Return the [x, y] coordinate for the center point of the cell that contains the specified text.  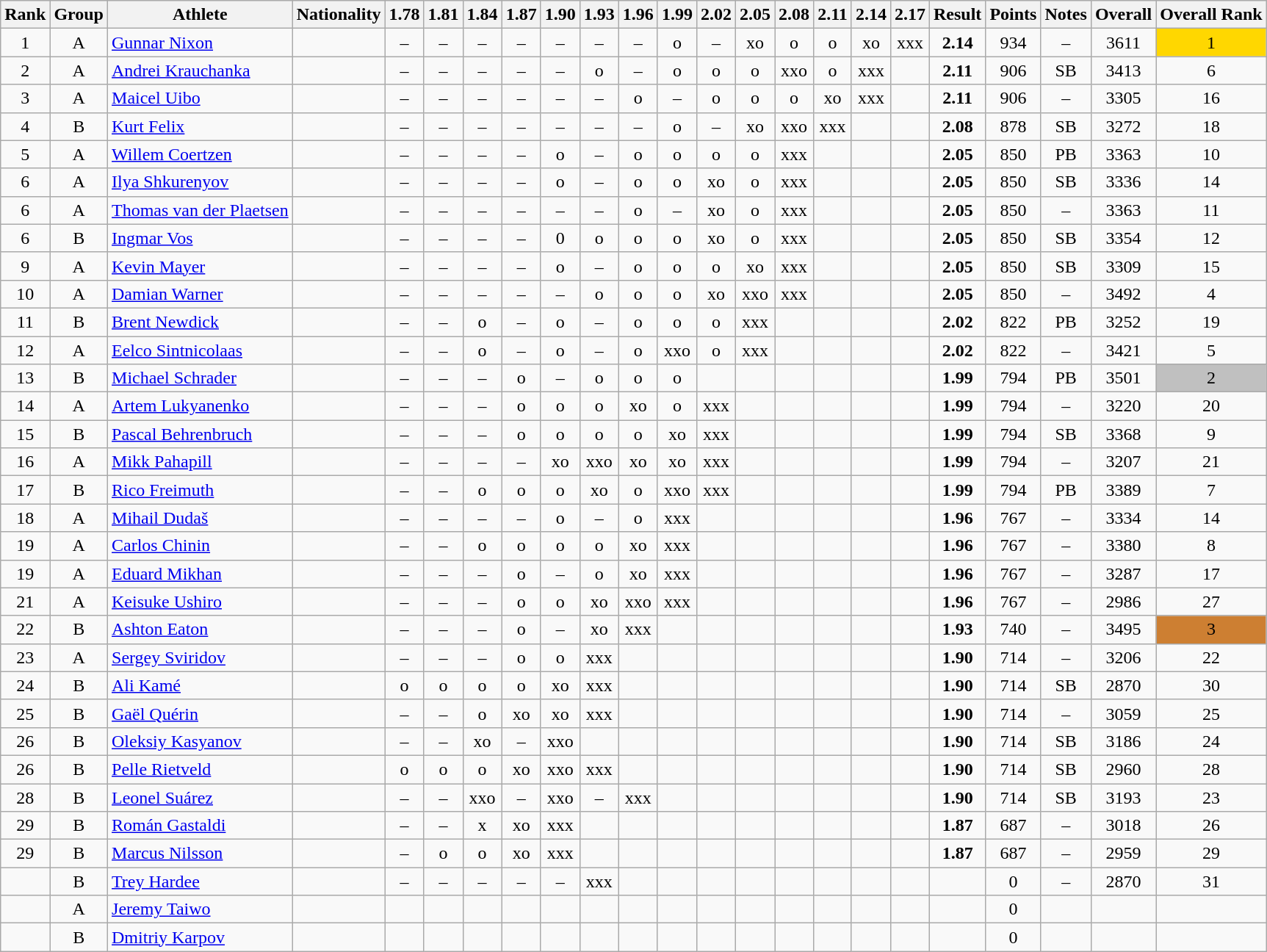
3287 [1123, 574]
2986 [1123, 602]
8 [1211, 546]
3252 [1123, 322]
Eduard Mikhan [201, 574]
3059 [1123, 713]
3193 [1123, 797]
3413 [1123, 71]
3354 [1123, 238]
3492 [1123, 294]
Group [79, 15]
Ilya Shkurenyov [201, 182]
3501 [1123, 378]
Michael Schrader [201, 378]
Carlos Chinin [201, 546]
2960 [1123, 769]
1.78 [404, 15]
3207 [1123, 462]
1.84 [482, 15]
3421 [1123, 350]
Athlete [201, 15]
Sergey Sviridov [201, 657]
3611 [1123, 43]
x [482, 826]
Damian Warner [201, 294]
Ashton Eaton [201, 630]
Overall [1123, 15]
740 [1014, 630]
30 [1211, 685]
3334 [1123, 518]
Dmitriy Karpov [201, 937]
3220 [1123, 406]
Pascal Behrenbruch [201, 434]
Kurt Felix [201, 126]
20 [1211, 406]
Román Gastaldi [201, 826]
Brent Newdick [201, 322]
2.17 [909, 15]
Maicel Uibo [201, 98]
27 [1211, 602]
31 [1211, 881]
1.81 [444, 15]
3336 [1123, 182]
Ali Kamé [201, 685]
Kevin Mayer [201, 266]
Leonel Suárez [201, 797]
Mihail Dudaš [201, 518]
Result [957, 15]
Marcus Nilsson [201, 854]
878 [1014, 126]
Overall Rank [1211, 15]
Notes [1066, 15]
13 [25, 378]
Keisuke Ushiro [201, 602]
Ingmar Vos [201, 238]
Thomas van der Plaetsen [201, 210]
Jeremy Taiwo [201, 909]
3368 [1123, 434]
934 [1014, 43]
3186 [1123, 741]
Oleksiy Kasyanov [201, 741]
Points [1014, 15]
3305 [1123, 98]
Rank [25, 15]
3272 [1123, 126]
7 [1211, 490]
3018 [1123, 826]
Gaël Quérin [201, 713]
2959 [1123, 854]
Rico Freimuth [201, 490]
Mikk Pahapill [201, 462]
3309 [1123, 266]
Nationality [339, 15]
Andrei Krauchanka [201, 71]
Artem Lukyanenko [201, 406]
3206 [1123, 657]
Willem Coertzen [201, 154]
Eelco Sintnicolaas [201, 350]
3495 [1123, 630]
Trey Hardee [201, 881]
Gunnar Nixon [201, 43]
3380 [1123, 546]
3389 [1123, 490]
Pelle Rietveld [201, 769]
